Output the [X, Y] coordinate of the center of the cell containing the given text.  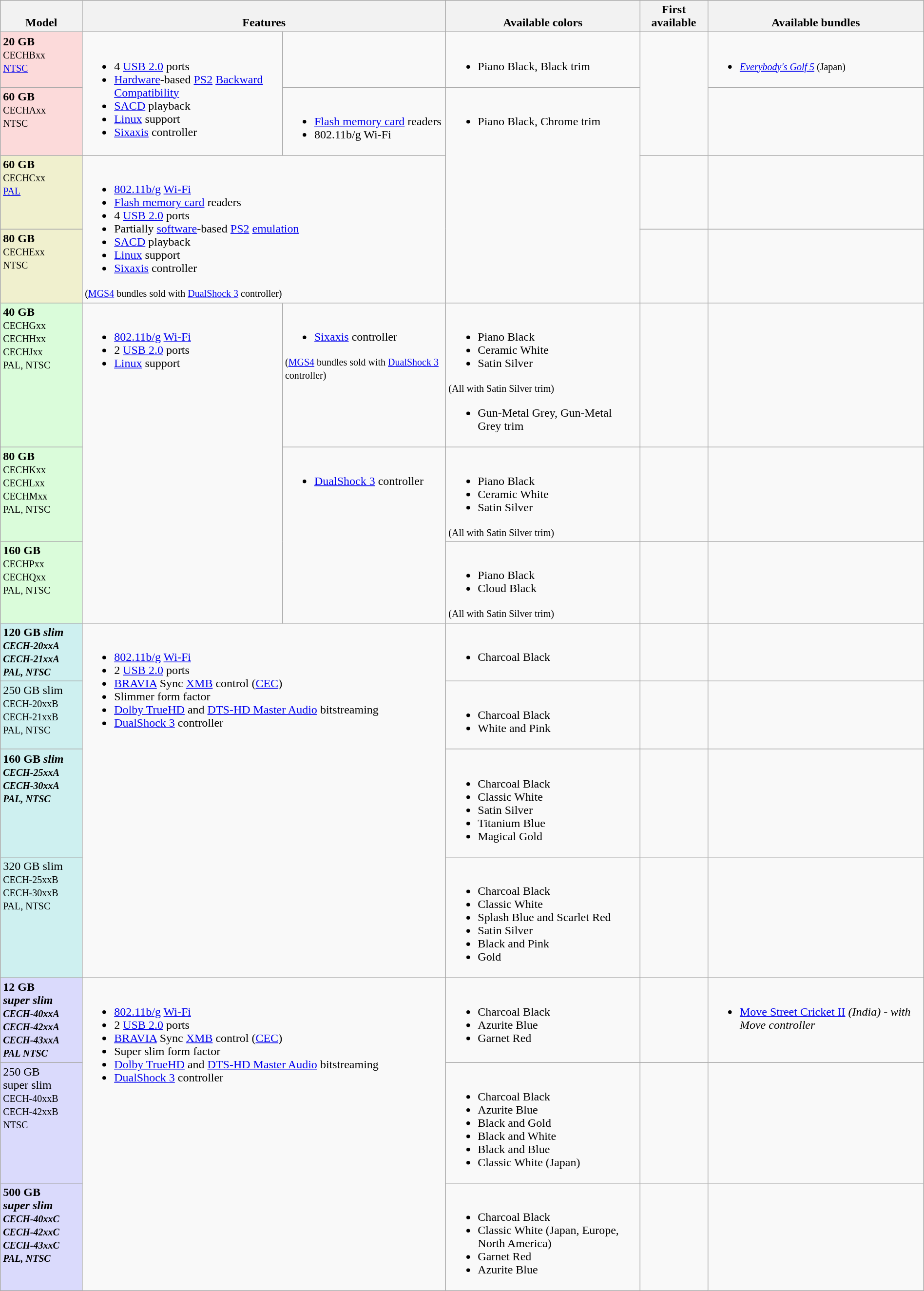
Piano Black, Black trim [543, 59]
Sixaxis controller(MGS4 bundles sold with DualShock 3 controller) [364, 375]
Available bundles [816, 17]
40 GBCECHGxx CECHHxx CECHJxx PAL, NTSC [41, 375]
802.11b/g Wi-Fi2 USB 2.0 portsBRAVIA Sync XMB control (CEC)Slimmer form factorDolby TrueHD and DTS-HD Master Audio bitstreamingDualShock 3 controller [264, 800]
Piano Black, Chrome trim [543, 195]
Charcoal BlackClassic WhiteSplash Blue and Scarlet RedSatin SilverBlack and PinkGold [543, 917]
160 GBCECHPxx CECHQxxPAL, NTSC [41, 582]
Piano BlackCloud Black(All with Satin Silver trim) [543, 582]
First available [674, 17]
802.11b/g Wi-Fi2 USB 2.0 portsLinux support [182, 463]
12 GB super slimCECH-40xxACECH-42xxACECH-43xxAPAL NTSC [41, 1020]
250 GB slim CECH-20xxBCECH-21xxBPAL, NTSC [41, 715]
60 GBCECHCxxPAL [41, 192]
Move Street Cricket II (India) - with Move controller [816, 1020]
Charcoal Black [543, 652]
Piano BlackCeramic WhiteSatin Silver(All with Satin Silver trim)Gun-Metal Grey, Gun-Metal Grey trim [543, 375]
Flash memory card readers802.11b/g Wi-Fi [364, 121]
Charcoal BlackClassic White (Japan, Europe, North America)Garnet RedAzurite Blue [543, 1237]
Available colors [543, 17]
20 GBCECHBxxNTSC [41, 59]
60 GBCECHAxxNTSC [41, 121]
80 GBCECHExxNTSC [41, 266]
Charcoal BlackAzurite Blue Black and Gold Black and White Black and Blue Classic White (Japan) [543, 1123]
80 GBCECHKxx CECHLxx CECHMxxPAL, NTSC [41, 494]
4 USB 2.0 portsHardware-based PS2 Backward CompatibilitySACD playbackLinux supportSixaxis controller [182, 94]
Features [264, 17]
500 GB super slimCECH-40xxCCECH-42xxCCECH-43xxCPAL, NTSC [41, 1237]
Piano Black Ceramic White Satin Silver (All with Satin Silver trim) [543, 494]
120 GB slim CECH-20xxA CECH-21xxA PAL, NTSC [41, 652]
Charcoal BlackAzurite Blue Garnet Red [543, 1020]
Model [41, 17]
Charcoal BlackWhite and Pink [543, 715]
160 GB slimCECH-25xxACECH-30xxAPAL, NTSC [41, 803]
DualShock 3 controller [364, 535]
Charcoal BlackClassic WhiteSatin SilverTitanium BlueMagical Gold [543, 803]
250 GB super slimCECH-40xxBCECH-42xxBNTSC [41, 1123]
320 GB slimCECH-25xxBCECH-30xxBPAL, NTSC [41, 917]
Everybody's Golf 5 (Japan) [816, 59]
